Return the [X, Y] coordinate for the center point of the cell that contains the specified text.  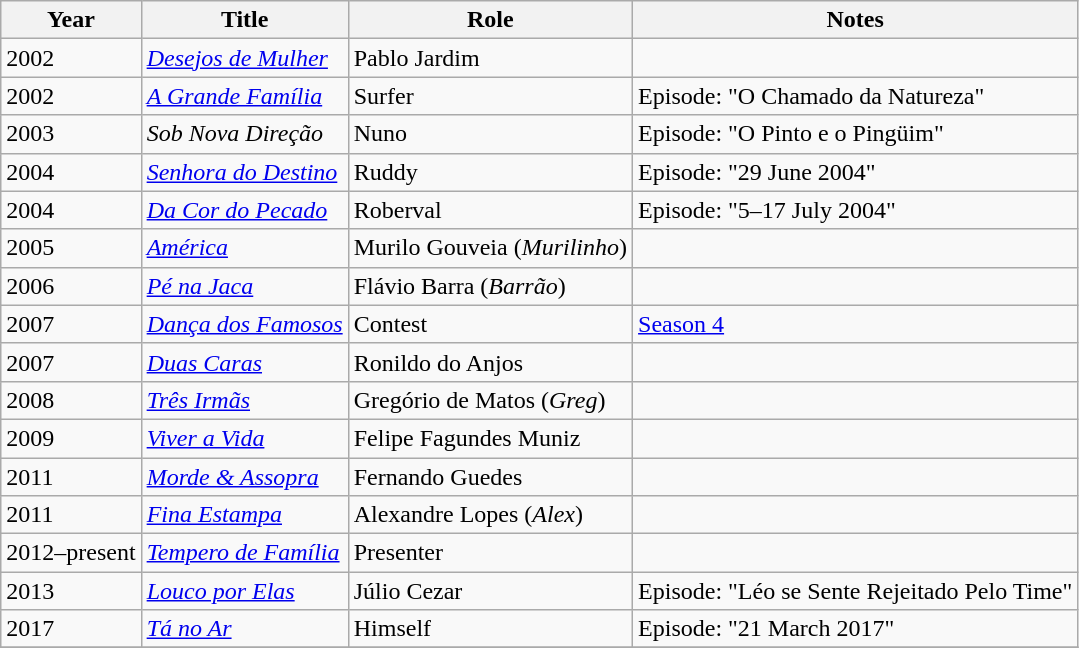
Fina Estampa [244, 515]
Morde & Assopra [244, 477]
Pé na Jaca [244, 286]
Role [490, 20]
Episode: "Léo se Sente Rejeitado Pelo Time" [856, 591]
Murilo Gouveia (Murilinho) [490, 248]
Episode: "O Chamado da Natureza" [856, 96]
2017 [71, 629]
Júlio Cezar [490, 591]
2003 [71, 134]
Title [244, 20]
Surfer [490, 96]
Alexandre Lopes (Alex) [490, 515]
Episode: "O Pinto e o Pingüim" [856, 134]
Episode: "29 June 2004" [856, 172]
Year [71, 20]
Da Cor do Pecado [244, 210]
Nuno [490, 134]
Episode: "5–17 July 2004" [856, 210]
2009 [71, 438]
Ronildo do Anjos [490, 362]
2005 [71, 248]
Tempero de Família [244, 553]
2006 [71, 286]
Contest [490, 324]
Três Irmãs [244, 400]
Felipe Fagundes Muniz [490, 438]
2008 [71, 400]
Ruddy [490, 172]
Notes [856, 20]
Season 4 [856, 324]
Viver a Vida [244, 438]
Dança dos Famosos [244, 324]
Pablo Jardim [490, 58]
2013 [71, 591]
Presenter [490, 553]
Tá no Ar [244, 629]
Roberval [490, 210]
América [244, 248]
Himself [490, 629]
Sob Nova Direção [244, 134]
Desejos de Mulher [244, 58]
A Grande Família [244, 96]
Duas Caras [244, 362]
Episode: "21 March 2017" [856, 629]
Fernando Guedes [490, 477]
Louco por Elas [244, 591]
Gregório de Matos (Greg) [490, 400]
Senhora do Destino [244, 172]
2012–present [71, 553]
Flávio Barra (Barrão) [490, 286]
